Provide the [X, Y] coordinate of the cell's center where the given text is located.  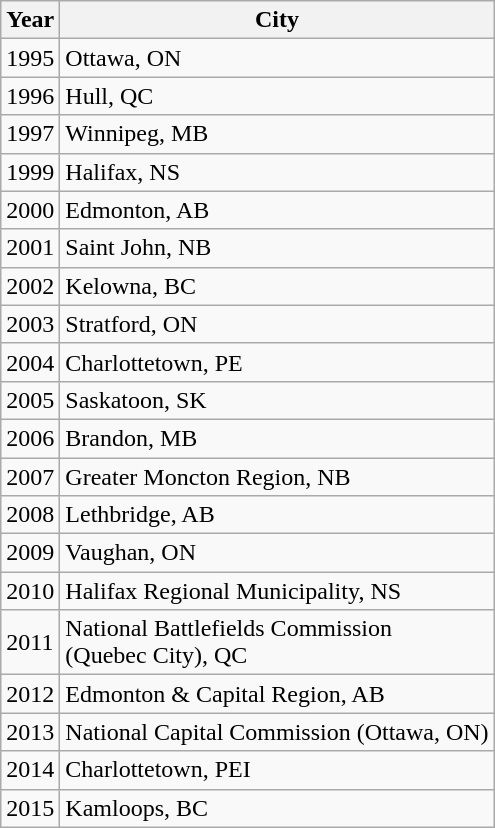
Year [30, 20]
2006 [30, 438]
Saskatoon, SK [277, 400]
Charlottetown, PE [277, 362]
1999 [30, 172]
2003 [30, 324]
2001 [30, 248]
National Capital Commission (Ottawa, ON) [277, 732]
Kamloops, BC [277, 808]
1995 [30, 58]
2009 [30, 553]
2002 [30, 286]
Vaughan, ON [277, 553]
2014 [30, 770]
Edmonton & Capital Region, AB [277, 694]
National Battlefields Commission(Quebec City), QC [277, 642]
Charlottetown, PEI [277, 770]
2005 [30, 400]
2012 [30, 694]
1997 [30, 134]
Stratford, ON [277, 324]
City [277, 20]
Halifax, NS [277, 172]
Edmonton, AB [277, 210]
1996 [30, 96]
2010 [30, 591]
Ottawa, ON [277, 58]
Greater Moncton Region, NB [277, 477]
Hull, QC [277, 96]
2015 [30, 808]
Saint John, NB [277, 248]
Brandon, MB [277, 438]
2000 [30, 210]
Lethbridge, AB [277, 515]
Winnipeg, MB [277, 134]
2011 [30, 642]
Halifax Regional Municipality, NS [277, 591]
2007 [30, 477]
Kelowna, BC [277, 286]
2013 [30, 732]
2004 [30, 362]
2008 [30, 515]
